Capture the cell that displays the provided text and extract its (X, Y) central coordinate. 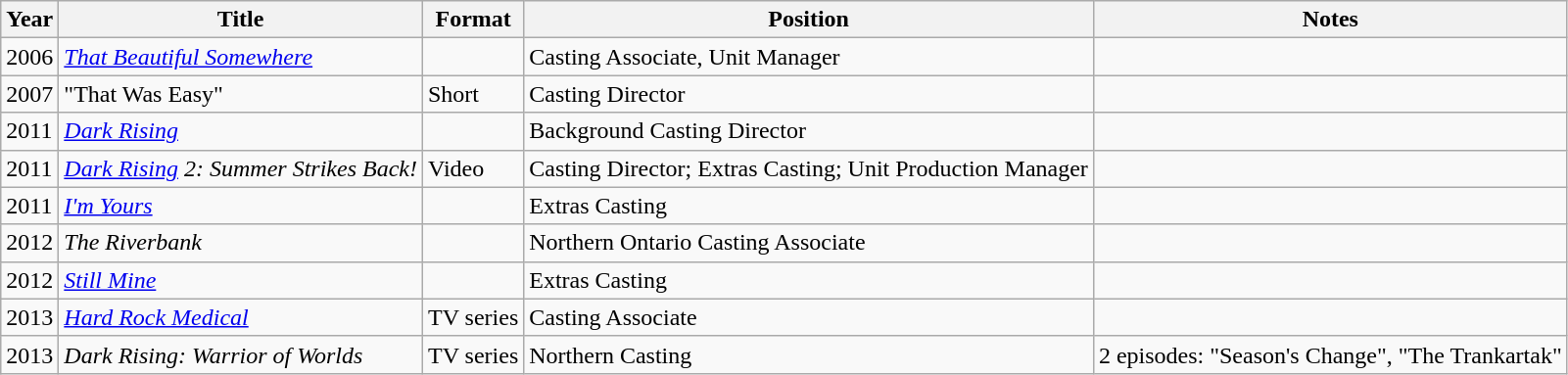
Casting Director (809, 94)
2007 (29, 94)
Notes (1330, 20)
That Beautiful Somewhere (241, 57)
Title (241, 20)
Position (809, 20)
Year (29, 20)
Short (472, 94)
2 episodes: "Season's Change", "The Trankartak" (1330, 354)
The Riverbank (241, 243)
Dark Rising (241, 131)
"That Was Easy" (241, 94)
Still Mine (241, 280)
Hard Rock Medical (241, 317)
Casting Associate (809, 317)
Casting Director; Extras Casting; Unit Production Manager (809, 168)
2006 (29, 57)
Dark Rising 2: Summer Strikes Back! (241, 168)
I'm Yours (241, 206)
Format (472, 20)
Background Casting Director (809, 131)
Northern Casting (809, 354)
Video (472, 168)
Casting Associate, Unit Manager (809, 57)
Northern Ontario Casting Associate (809, 243)
Dark Rising: Warrior of Worlds (241, 354)
